Scan for the cell matching the given text and deliver its [x, y] coordinate at center. 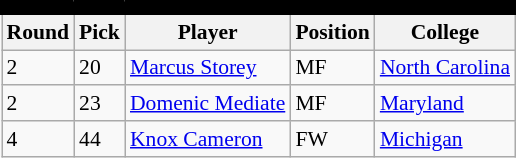
North Carolina [445, 68]
Michigan [445, 139]
Maryland [445, 104]
Knox Cameron [208, 139]
Domenic Mediate [208, 104]
4 [38, 139]
Marcus Storey [208, 68]
Round [38, 32]
FW [332, 139]
20 [100, 68]
Position [332, 32]
Pick [100, 32]
44 [100, 139]
College [445, 32]
23 [100, 104]
Player [208, 32]
